Detect which cell encompasses the target text, then output its [X, Y] center coordinate. 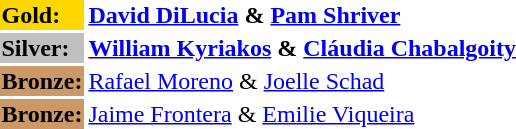
Silver: [42, 48]
Gold: [42, 15]
